Locate the cell with the specified text and output its [X, Y] center coordinate. 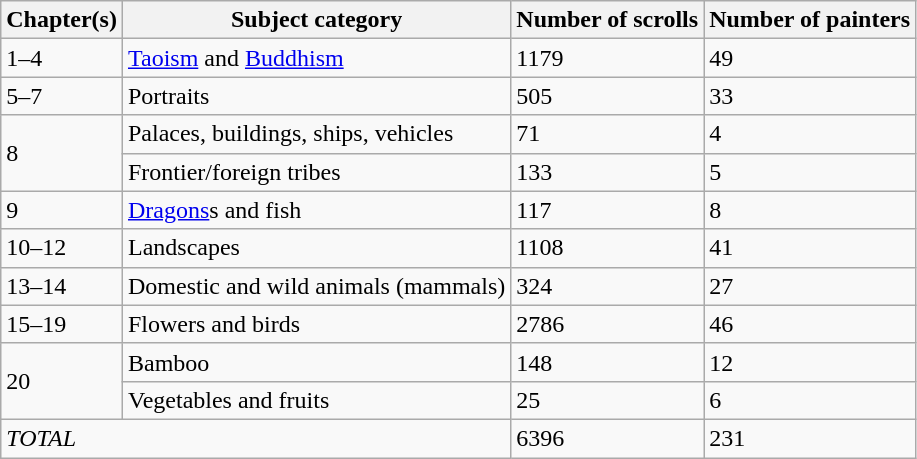
Flowers and birds [316, 324]
13–14 [62, 286]
505 [608, 96]
324 [608, 286]
Bamboo [316, 362]
1108 [608, 248]
4 [810, 134]
6396 [608, 438]
1179 [608, 58]
231 [810, 438]
Portraits [316, 96]
15–19 [62, 324]
49 [810, 58]
20 [62, 381]
Palaces, buildings, ships, vehicles [316, 134]
5–7 [62, 96]
Chapter(s) [62, 20]
46 [810, 324]
10–12 [62, 248]
25 [608, 400]
6 [810, 400]
133 [608, 172]
Vegetables and fruits [316, 400]
Frontier/foreign tribes [316, 172]
Dragonss and fish [316, 210]
27 [810, 286]
Number of painters [810, 20]
117 [608, 210]
71 [608, 134]
Domestic and wild animals (mammals) [316, 286]
41 [810, 248]
33 [810, 96]
2786 [608, 324]
Landscapes [316, 248]
Subject category [316, 20]
5 [810, 172]
Taoism and Buddhism [316, 58]
148 [608, 362]
9 [62, 210]
Number of scrolls [608, 20]
12 [810, 362]
TOTAL [256, 438]
1–4 [62, 58]
